Scan for the cell matching the given text and deliver its [X, Y] coordinate at center. 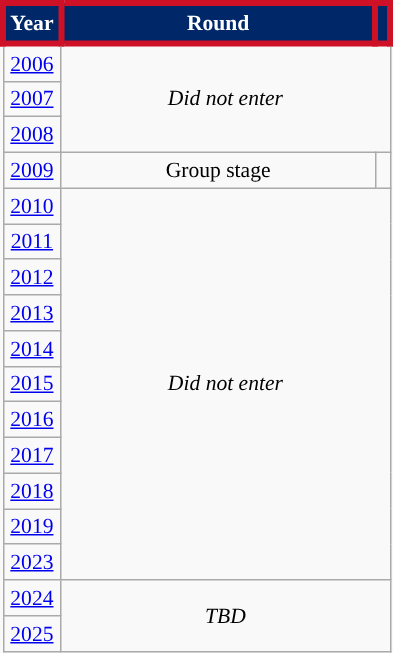
2006 [32, 63]
2017 [32, 456]
Round [218, 23]
Group stage [218, 171]
2011 [32, 242]
2023 [32, 563]
2018 [32, 491]
2024 [32, 598]
2010 [32, 206]
2025 [32, 634]
2013 [32, 313]
2007 [32, 99]
TBD [226, 616]
2009 [32, 171]
2012 [32, 278]
Year [32, 23]
2014 [32, 349]
2019 [32, 527]
2015 [32, 384]
2016 [32, 420]
2008 [32, 135]
